Capture the cell that displays the provided text and extract its (X, Y) central coordinate. 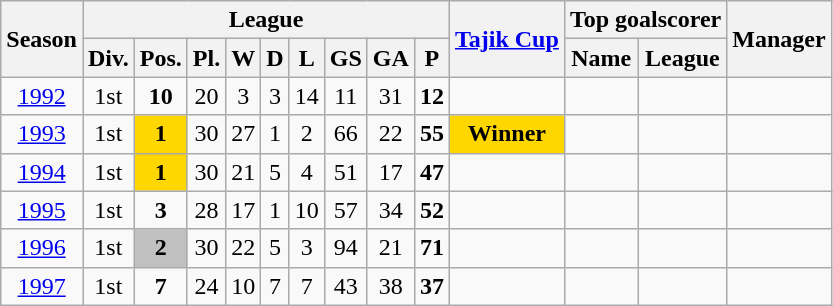
52 (432, 210)
L (306, 58)
57 (346, 210)
1996 (42, 248)
43 (346, 286)
1992 (42, 96)
4 (306, 172)
D (275, 58)
1997 (42, 286)
Pos. (160, 58)
Top goalscorer (645, 20)
71 (432, 248)
GS (346, 58)
51 (346, 172)
66 (346, 134)
Tajik Cup (506, 39)
P (432, 58)
24 (206, 286)
37 (432, 286)
11 (346, 96)
Div. (108, 58)
Winner (506, 134)
W (244, 58)
Name (601, 58)
1995 (42, 210)
GA (390, 58)
55 (432, 134)
38 (390, 286)
47 (432, 172)
34 (390, 210)
12 (432, 96)
1994 (42, 172)
Pl. (206, 58)
Manager (779, 39)
94 (346, 248)
27 (244, 134)
20 (206, 96)
28 (206, 210)
Season (42, 39)
14 (306, 96)
1993 (42, 134)
31 (390, 96)
